From the cell containing the given text, extract its center point as [X, Y] coordinate. 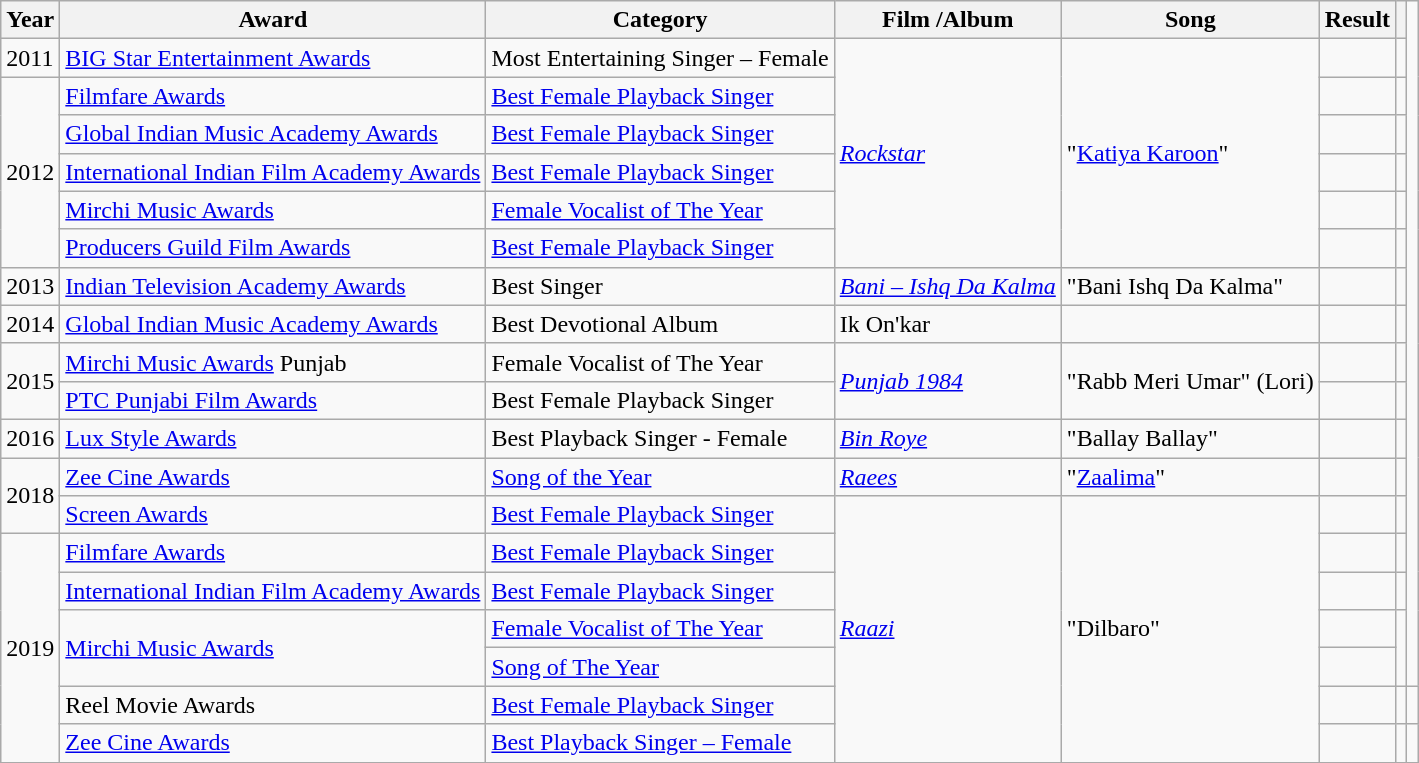
"Rabb Meri Umar" (Lori) [1190, 381]
Reel Movie Awards [273, 705]
Result [1357, 20]
Indian Television Academy Awards [273, 286]
Rockstar [948, 153]
Song of the Year [660, 477]
Bin Roye [948, 438]
"Zaalima" [1190, 477]
Film /Album [948, 20]
Lux Style Awards [273, 438]
Ik On'kar [948, 324]
Best Playback Singer - Female [660, 438]
2015 [30, 381]
2012 [30, 172]
Punjab 1984 [948, 381]
Song of The Year [660, 667]
2019 [30, 648]
Raazi [948, 629]
"Dilbaro" [1190, 629]
BIG Star Entertainment Awards [273, 58]
Raees [948, 477]
"Katiya Karoon" [1190, 153]
Screen Awards [273, 515]
Producers Guild Film Awards [273, 248]
2011 [30, 58]
Best Playback Singer – Female [660, 743]
Bani – Ishq Da Kalma [948, 286]
2013 [30, 286]
Category [660, 20]
Award [273, 20]
PTC Punjabi Film Awards [273, 400]
Best Singer [660, 286]
2018 [30, 496]
Year [30, 20]
Most Entertaining Singer – Female [660, 58]
"Ballay Ballay" [1190, 438]
2014 [30, 324]
Best Devotional Album [660, 324]
2016 [30, 438]
Song [1190, 20]
Mirchi Music Awards Punjab [273, 362]
"Bani Ishq Da Kalma" [1190, 286]
